Find where the given text appears and provide that cell's center as [x, y] coordinate. 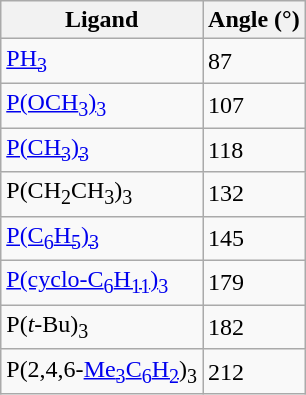
P(OCH3)3 [102, 105]
182 [254, 327]
212 [254, 371]
P(CH3)3 [102, 150]
145 [254, 238]
P(2,4,6-Me3C6H2)3 [102, 371]
P(C6H5)3 [102, 238]
Ligand [102, 20]
132 [254, 194]
P(CH2CH3)3 [102, 194]
87 [254, 61]
PH3 [102, 61]
P(t-Bu)3 [102, 327]
118 [254, 150]
107 [254, 105]
Angle (°) [254, 20]
179 [254, 283]
P(cyclo-C6H11)3 [102, 283]
